Provide the [x, y] coordinate of the cell's center where the given text is located.  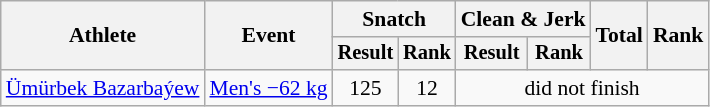
125 [366, 88]
did not finish [582, 88]
Total [620, 36]
12 [427, 88]
Men's −62 kg [268, 88]
Athlete [103, 36]
Clean & Jerk [524, 19]
Event [268, 36]
Snatch [394, 19]
Ümürbek Bazarbaýew [103, 88]
